Extract the (x, y) coordinate from the center of the cell holding the provided text.  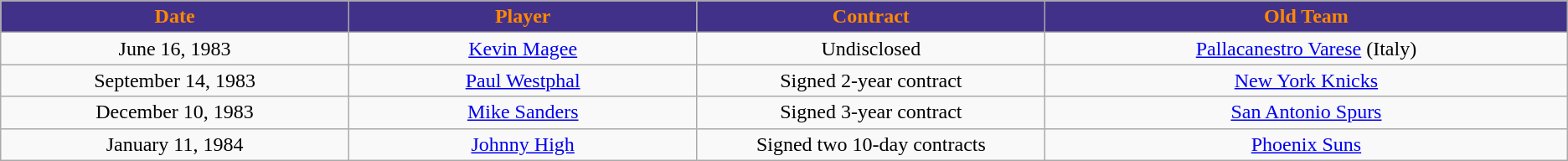
Kevin Magee (523, 49)
Signed 2-year contract (871, 80)
June 16, 1983 (175, 49)
September 14, 1983 (175, 80)
Date (175, 17)
San Antonio Spurs (1307, 112)
Player (523, 17)
Johnny High (523, 144)
Phoenix Suns (1307, 144)
Paul Westphal (523, 80)
December 10, 1983 (175, 112)
New York Knicks (1307, 80)
Signed two 10-day contracts (871, 144)
January 11, 1984 (175, 144)
Pallacanestro Varese (Italy) (1307, 49)
Undisclosed (871, 49)
Mike Sanders (523, 112)
Contract (871, 17)
Old Team (1307, 17)
Signed 3-year contract (871, 112)
